Extract the (X, Y) coordinate from the center of the cell holding the provided text.  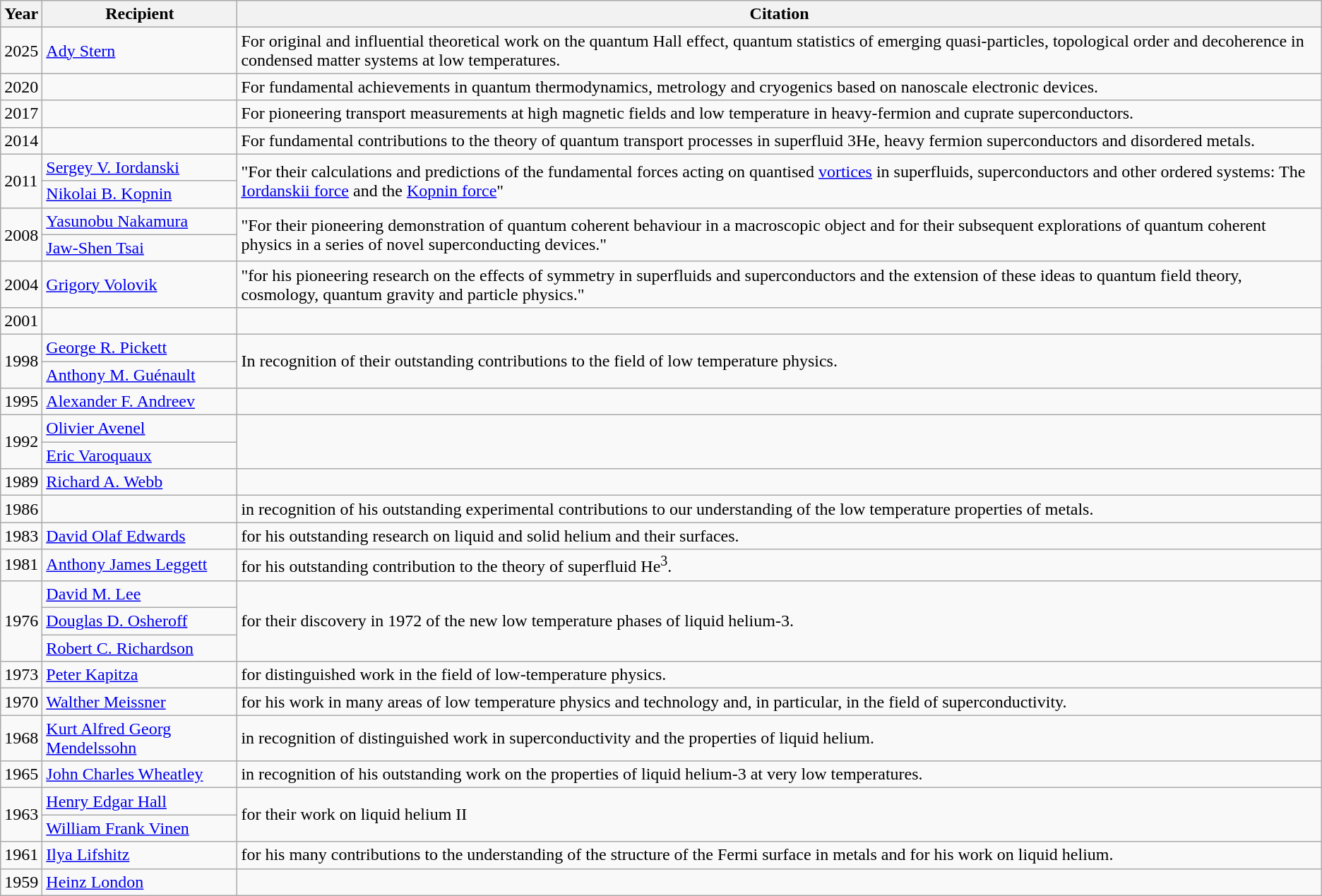
Peter Kapitza (140, 675)
for their discovery in 1972 of the new low temperature phases of liquid helium-3. (780, 621)
2017 (21, 114)
1995 (21, 402)
Henry Edgar Hall (140, 801)
in recognition of his outstanding work on the properties of liquid helium-3 at very low temperatures. (780, 775)
Grigory Volovik (140, 284)
George R. Pickett (140, 347)
2008 (21, 234)
Walther Meissner (140, 702)
Eric Varoquaux (140, 455)
2020 (21, 87)
Anthony James Leggett (140, 565)
Year (21, 14)
Ilya Lifshitz (140, 855)
For fundamental contributions to the theory of quantum transport processes in superfluid 3He, heavy fermion superconductors and disordered metals. (780, 141)
2025 (21, 51)
David M. Lee (140, 594)
for their work on liquid helium II (780, 815)
Anthony M. Guénault (140, 375)
in recognition of distinguished work in superconductivity and the properties of liquid helium. (780, 739)
1989 (21, 482)
2011 (21, 181)
for his outstanding research on liquid and solid helium and their surfaces. (780, 536)
Recipient (140, 14)
1968 (21, 739)
Sergey V. Iordanski (140, 167)
1986 (21, 509)
for his work in many areas of low temperature physics and technology and, in particular, in the field of superconductivity. (780, 702)
David Olaf Edwards (140, 536)
1965 (21, 775)
Richard A. Webb (140, 482)
2004 (21, 284)
1983 (21, 536)
1981 (21, 565)
Douglas D. Osheroff (140, 621)
for distinguished work in the field of low-temperature physics. (780, 675)
Nikolai B. Kopnin (140, 194)
Jaw-Shen Tsai (140, 248)
2001 (21, 321)
Kurt Alfred Georg Mendelssohn (140, 739)
1963 (21, 815)
Olivier Avenel (140, 429)
Ady Stern (140, 51)
1959 (21, 882)
For pioneering transport measurements at high magnetic fields and low temperature in heavy-fermion and cuprate superconductors. (780, 114)
1992 (21, 442)
Robert C. Richardson (140, 648)
In recognition of their outstanding contributions to the field of low temperature physics. (780, 361)
1961 (21, 855)
John Charles Wheatley (140, 775)
Heinz London (140, 882)
in recognition of his outstanding experimental contributions to our understanding of the low temperature properties of metals. (780, 509)
2014 (21, 141)
for his many contributions to the understanding of the structure of the Fermi surface in metals and for his work on liquid helium. (780, 855)
Yasunobu Nakamura (140, 221)
for his outstanding contribution to the theory of superfluid He3. (780, 565)
1976 (21, 621)
For fundamental achievements in quantum thermodynamics, metrology and cryogenics based on nanoscale electronic devices. (780, 87)
Alexander F. Andreev (140, 402)
1998 (21, 361)
William Frank Vinen (140, 828)
1973 (21, 675)
Citation (780, 14)
1970 (21, 702)
